From the cell containing the given text, extract its center point as [x, y] coordinate. 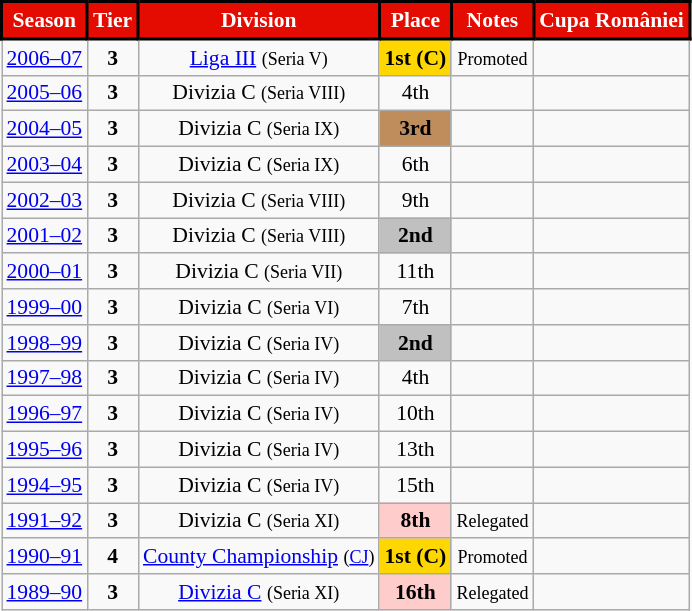
4 [112, 557]
Notes [492, 20]
1997–98 [45, 378]
1994–95 [45, 485]
2001–02 [45, 236]
Divizia C (Seria VII) [258, 272]
16th [415, 592]
2003–04 [45, 165]
Divizia C (Seria VI) [258, 307]
9th [415, 200]
7th [415, 307]
6th [415, 165]
1999–00 [45, 307]
1989–90 [45, 592]
Liga III (Seria V) [258, 57]
15th [415, 485]
2004–05 [45, 129]
1990–91 [45, 557]
Division [258, 20]
Cupa României [611, 20]
1991–92 [45, 521]
13th [415, 450]
Place [415, 20]
Tier [112, 20]
1995–96 [45, 450]
3rd [415, 129]
1996–97 [45, 414]
2002–03 [45, 200]
8th [415, 521]
County Championship (CJ) [258, 557]
1998–99 [45, 343]
11th [415, 272]
2000–01 [45, 272]
10th [415, 414]
Season [45, 20]
2005–06 [45, 93]
2006–07 [45, 57]
